Pinpoint the cell where the given text exists, returning its (X, Y) midpoint coordinate. 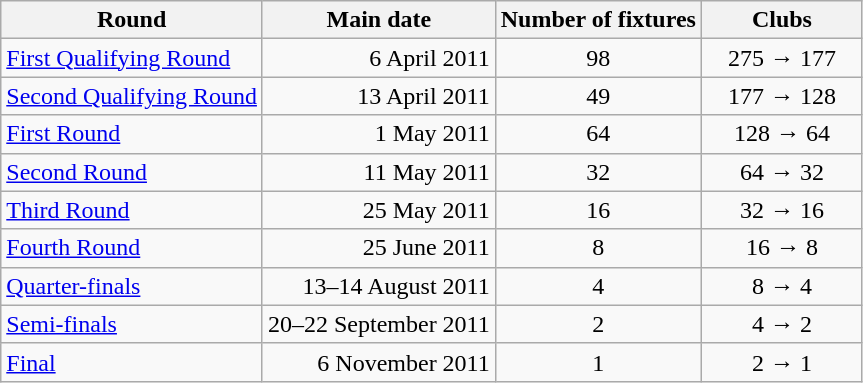
8 (598, 248)
Final (132, 362)
First Qualifying Round (132, 58)
Second Qualifying Round (132, 96)
Quarter-finals (132, 286)
13–14 August 2011 (378, 286)
20–22 September 2011 (378, 324)
98 (598, 58)
25 June 2011 (378, 248)
2 → 1 (782, 362)
64 (598, 134)
25 May 2011 (378, 210)
32 → 16 (782, 210)
6 November 2011 (378, 362)
Third Round (132, 210)
11 May 2011 (378, 172)
Semi-finals (132, 324)
Number of fixtures (598, 20)
4 → 2 (782, 324)
Clubs (782, 20)
64 → 32 (782, 172)
177 → 128 (782, 96)
8 → 4 (782, 286)
6 April 2011 (378, 58)
16 → 8 (782, 248)
13 April 2011 (378, 96)
1 May 2011 (378, 134)
49 (598, 96)
2 (598, 324)
4 (598, 286)
First Round (132, 134)
Round (132, 20)
16 (598, 210)
32 (598, 172)
128 → 64 (782, 134)
Main date (378, 20)
1 (598, 362)
Second Round (132, 172)
275 → 177 (782, 58)
Fourth Round (132, 248)
